Determine the (x, y) coordinate at the center of the cell enclosing the given text.  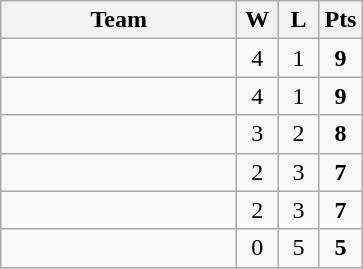
L (298, 20)
Team (119, 20)
W (258, 20)
8 (340, 134)
0 (258, 248)
Pts (340, 20)
